Determine the (X, Y) coordinate at the center of the cell enclosing the given text.  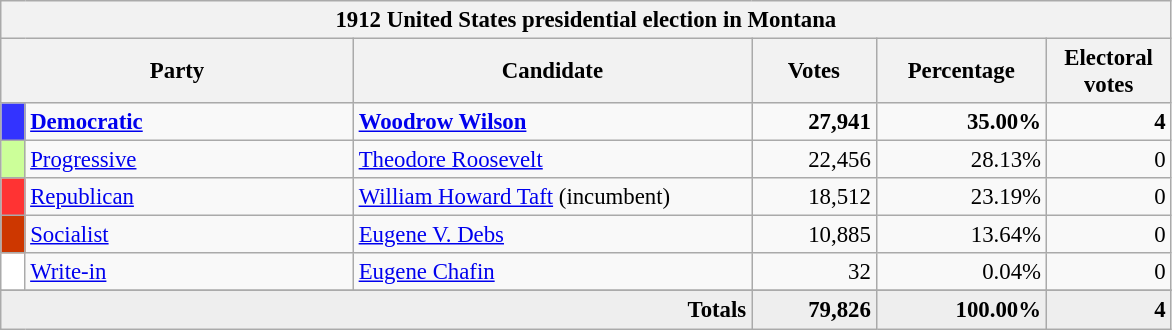
79,826 (814, 310)
Theodore Roosevelt (552, 160)
Eugene Chafin (552, 273)
22,456 (814, 160)
100.00% (961, 310)
Percentage (961, 72)
Woodrow Wilson (552, 122)
Party (178, 72)
32 (814, 273)
Electoral votes (1108, 72)
35.00% (961, 122)
Progressive (189, 160)
1912 United States presidential election in Montana (586, 20)
Totals (376, 310)
28.13% (961, 160)
Write-in (189, 273)
13.64% (961, 235)
Republican (189, 197)
0.04% (961, 273)
Eugene V. Debs (552, 235)
Votes (814, 72)
10,885 (814, 235)
Democratic (189, 122)
William Howard Taft (incumbent) (552, 197)
Candidate (552, 72)
23.19% (961, 197)
27,941 (814, 122)
Socialist (189, 235)
18,512 (814, 197)
